Determine the [x, y] coordinate at the center of the cell enclosing the given text.  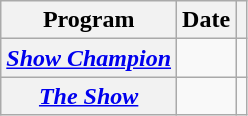
The Show [89, 96]
Date [206, 20]
Program [89, 20]
Show Champion [89, 58]
